For the text-containing cell, return its midpoint in [x, y] coordinate format. 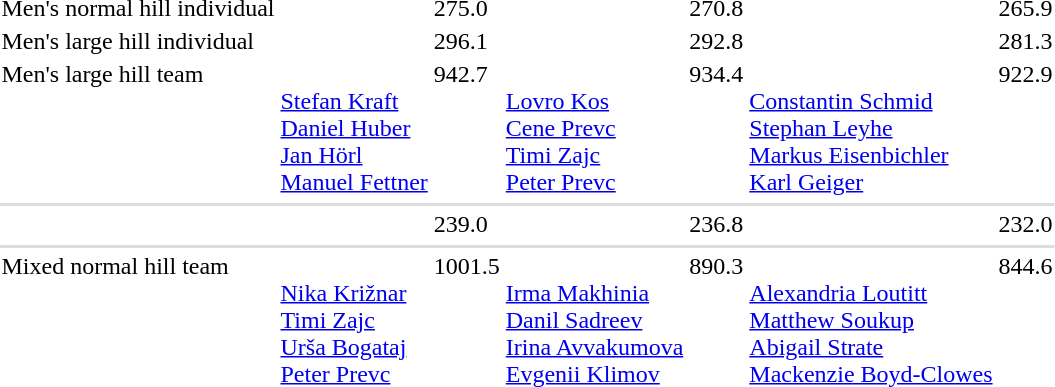
232.0 [1026, 224]
Men's large hill individual [138, 41]
292.8 [716, 41]
239.0 [466, 224]
Stefan KraftDaniel HuberJan HörlManuel Fettner [354, 128]
281.3 [1026, 41]
942.7 [466, 128]
Lovro KosCene PrevcTimi ZajcPeter Prevc [594, 128]
Constantin SchmidStephan LeyheMarkus EisenbichlerKarl Geiger [871, 128]
922.9 [1026, 128]
934.4 [716, 128]
296.1 [466, 41]
Men's large hill team [138, 128]
236.8 [716, 224]
